Locate the cell with the specified text and output its (X, Y) center coordinate. 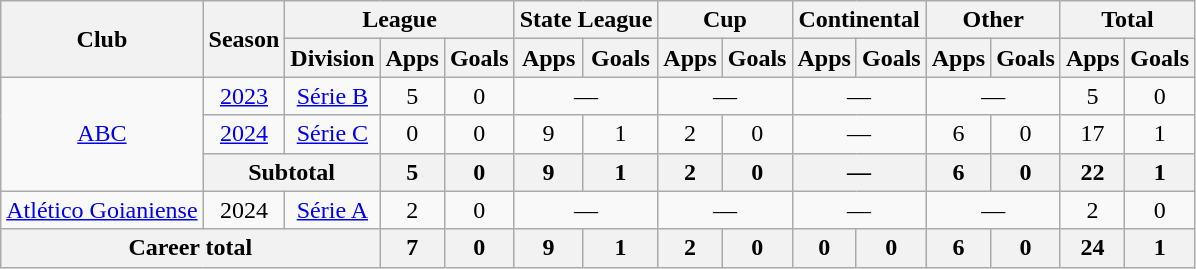
ABC (102, 134)
Série C (332, 134)
24 (1092, 248)
Atlético Goianiense (102, 210)
Continental (859, 20)
League (400, 20)
Season (244, 39)
Série A (332, 210)
22 (1092, 172)
State League (586, 20)
17 (1092, 134)
Série B (332, 96)
Other (993, 20)
Total (1127, 20)
7 (412, 248)
Career total (190, 248)
Subtotal (292, 172)
2023 (244, 96)
Cup (725, 20)
Club (102, 39)
Division (332, 58)
